Detect which cell encompasses the target text, then output its [x, y] center coordinate. 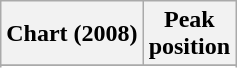
Peak position [189, 34]
Chart (2008) [72, 34]
